Provide the (X, Y) coordinate of the cell's center where the given text is located.  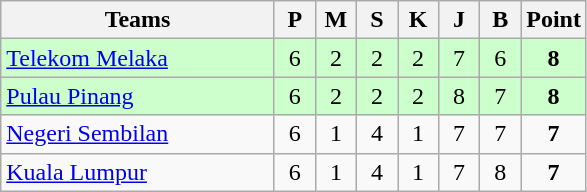
M (336, 20)
B (500, 20)
Negeri Sembilan (138, 134)
Point (554, 20)
Telekom Melaka (138, 58)
J (460, 20)
Pulau Pinang (138, 96)
S (376, 20)
Teams (138, 20)
K (418, 20)
P (294, 20)
Kuala Lumpur (138, 172)
